Determine the [X, Y] coordinate at the center of the cell enclosing the given text.  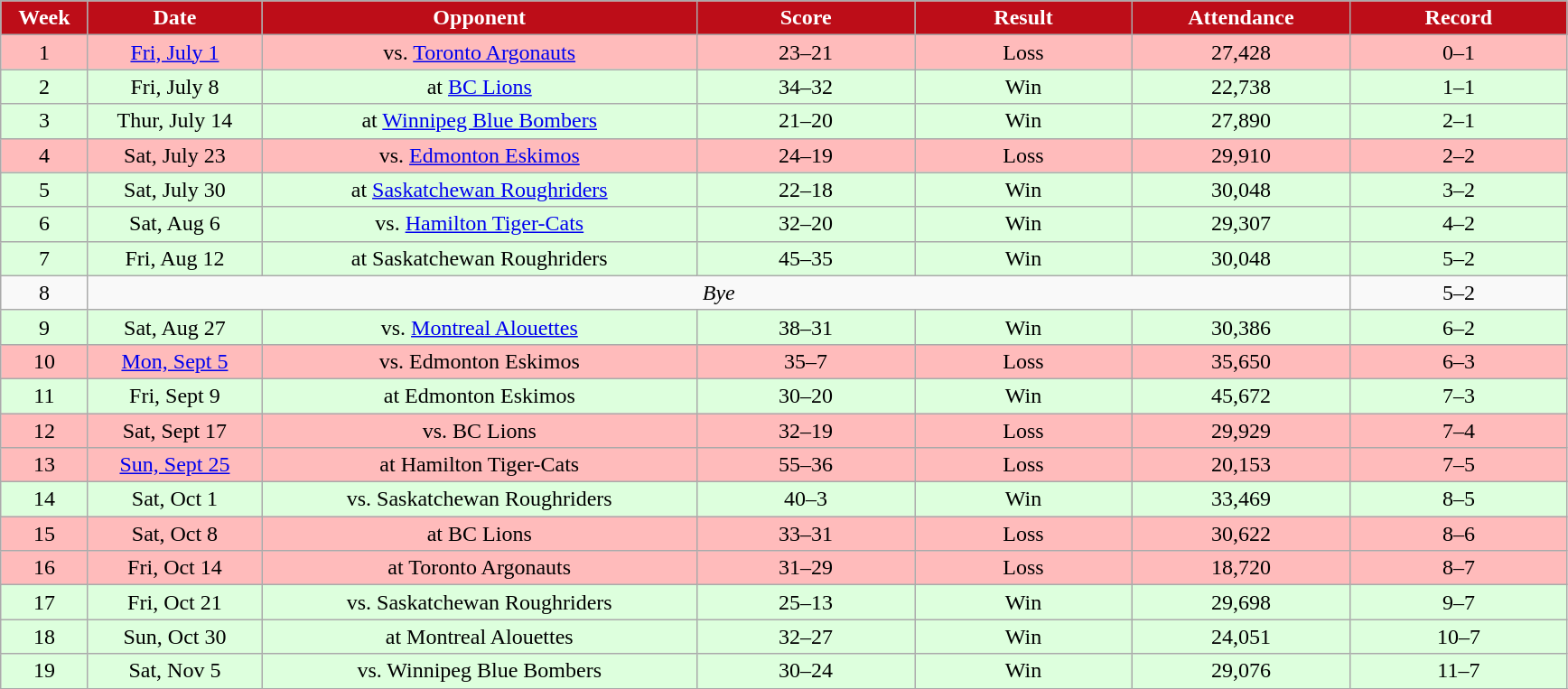
Sat, Sept 17 [175, 431]
Bye [719, 293]
35–7 [806, 361]
45–35 [806, 258]
13 [44, 465]
8–6 [1458, 534]
24–19 [806, 155]
4 [44, 155]
Fri, July 1 [175, 52]
vs. Toronto Argonauts [480, 52]
33–31 [806, 534]
7–4 [1458, 431]
Sat, Aug 27 [175, 327]
21–20 [806, 121]
2 [44, 87]
30,386 [1241, 327]
7–5 [1458, 465]
10–7 [1458, 637]
18 [44, 637]
4–2 [1458, 224]
9–7 [1458, 602]
15 [44, 534]
Mon, Sept 5 [175, 361]
Opponent [480, 18]
32–20 [806, 224]
32–27 [806, 637]
Week [44, 18]
7–3 [1458, 396]
29,076 [1241, 671]
Thur, July 14 [175, 121]
40–3 [806, 499]
11 [44, 396]
5 [44, 190]
Fri, July 8 [175, 87]
Sat, July 23 [175, 155]
6–3 [1458, 361]
Score [806, 18]
10 [44, 361]
at Montreal Alouettes [480, 637]
Record [1458, 18]
at Edmonton Eskimos [480, 396]
vs. Hamilton Tiger-Cats [480, 224]
at Hamilton Tiger-Cats [480, 465]
24,051 [1241, 637]
8–5 [1458, 499]
22,738 [1241, 87]
55–36 [806, 465]
35,650 [1241, 361]
Fri, Sept 9 [175, 396]
23–21 [806, 52]
Sun, Oct 30 [175, 637]
22–18 [806, 190]
3–2 [1458, 190]
at Toronto Argonauts [480, 568]
11–7 [1458, 671]
7 [44, 258]
Sat, July 30 [175, 190]
3 [44, 121]
16 [44, 568]
Date [175, 18]
29,307 [1241, 224]
6 [44, 224]
Fri, Oct 21 [175, 602]
8 [44, 293]
vs. Montreal Alouettes [480, 327]
Sat, Nov 5 [175, 671]
9 [44, 327]
30,622 [1241, 534]
31–29 [806, 568]
19 [44, 671]
0–1 [1458, 52]
12 [44, 431]
Fri, Oct 14 [175, 568]
1–1 [1458, 87]
Sun, Sept 25 [175, 465]
2–2 [1458, 155]
18,720 [1241, 568]
29,929 [1241, 431]
Sat, Oct 1 [175, 499]
Sat, Aug 6 [175, 224]
8–7 [1458, 568]
30–20 [806, 396]
17 [44, 602]
29,910 [1241, 155]
20,153 [1241, 465]
29,698 [1241, 602]
30–24 [806, 671]
6–2 [1458, 327]
34–32 [806, 87]
2–1 [1458, 121]
38–31 [806, 327]
at Winnipeg Blue Bombers [480, 121]
vs. Winnipeg Blue Bombers [480, 671]
Result [1024, 18]
14 [44, 499]
1 [44, 52]
Sat, Oct 8 [175, 534]
33,469 [1241, 499]
Fri, Aug 12 [175, 258]
32–19 [806, 431]
Attendance [1241, 18]
27,428 [1241, 52]
27,890 [1241, 121]
45,672 [1241, 396]
25–13 [806, 602]
vs. BC Lions [480, 431]
